Identify which cell holds the provided text, then report its (X, Y) central coordinate. 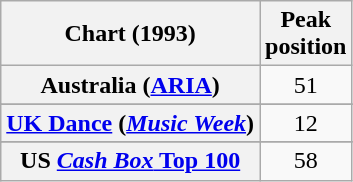
Australia (ARIA) (130, 85)
Peakposition (306, 34)
Chart (1993) (130, 34)
58 (306, 161)
UK Dance (Music Week) (130, 123)
US Cash Box Top 100 (130, 161)
12 (306, 123)
51 (306, 85)
